Output the [x, y] coordinate of the center of the cell containing the given text.  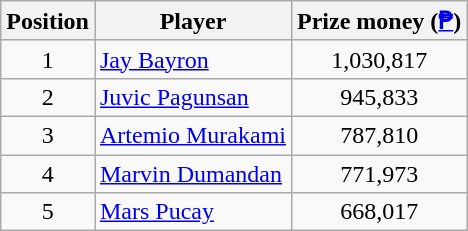
4 [48, 173]
771,973 [380, 173]
1,030,817 [380, 59]
2 [48, 97]
Jay Bayron [192, 59]
Position [48, 21]
3 [48, 135]
5 [48, 212]
1 [48, 59]
668,017 [380, 212]
Player [192, 21]
945,833 [380, 97]
Artemio Murakami [192, 135]
Juvic Pagunsan [192, 97]
Marvin Dumandan [192, 173]
787,810 [380, 135]
Mars Pucay [192, 212]
Prize money (₱) [380, 21]
